Extract the (x, y) coordinate from the center of the cell holding the provided text.  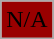
N/A (27, 20)
